Locate the cell with the specified text and output its (x, y) center coordinate. 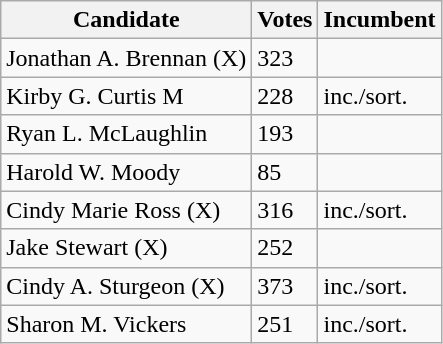
193 (285, 134)
Votes (285, 20)
323 (285, 58)
251 (285, 324)
Sharon M. Vickers (126, 324)
Ryan L. McLaughlin (126, 134)
228 (285, 96)
Cindy Marie Ross (X) (126, 210)
373 (285, 286)
Jonathan A. Brennan (X) (126, 58)
Cindy A. Sturgeon (X) (126, 286)
Harold W. Moody (126, 172)
252 (285, 248)
85 (285, 172)
316 (285, 210)
Candidate (126, 20)
Jake Stewart (X) (126, 248)
Incumbent (380, 20)
Kirby G. Curtis M (126, 96)
